Pinpoint the cell where the given text exists, returning its [x, y] midpoint coordinate. 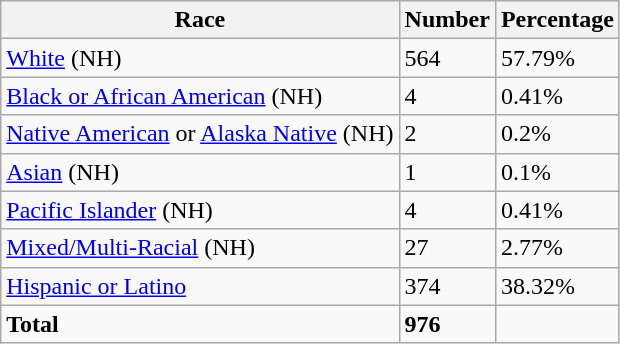
Percentage [557, 20]
0.1% [557, 172]
57.79% [557, 58]
Asian (NH) [200, 172]
Number [447, 20]
2 [447, 134]
Hispanic or Latino [200, 286]
Race [200, 20]
38.32% [557, 286]
374 [447, 286]
Total [200, 324]
White (NH) [200, 58]
976 [447, 324]
Black or African American (NH) [200, 96]
2.77% [557, 248]
1 [447, 172]
0.2% [557, 134]
Pacific Islander (NH) [200, 210]
27 [447, 248]
Native American or Alaska Native (NH) [200, 134]
Mixed/Multi-Racial (NH) [200, 248]
564 [447, 58]
